Detect which cell encompasses the target text, then output its (X, Y) center coordinate. 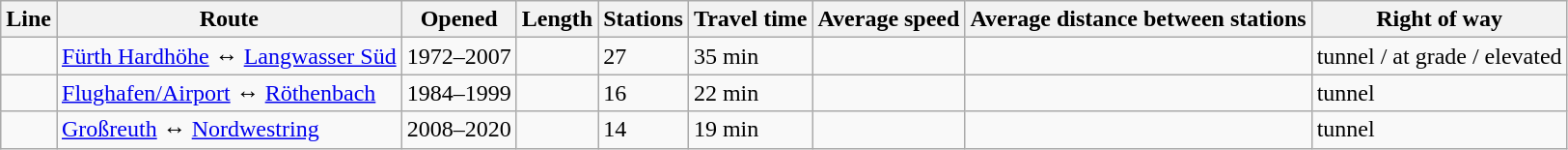
Großreuth ↔ Nordwestring (229, 130)
Opened (459, 19)
2008–2020 (459, 130)
Fürth Hardhöhe ↔ Langwasser Süd (229, 56)
Average speed (889, 19)
35 min (751, 56)
22 min (751, 93)
14 (644, 130)
tunnel / at grade / elevated (1440, 56)
19 min (751, 130)
16 (644, 93)
1972–2007 (459, 56)
Line (29, 19)
Length (557, 19)
Route (229, 19)
1984–1999 (459, 93)
Right of way (1440, 19)
27 (644, 56)
Average distance between stations (1139, 19)
Flughafen/Airport ↔ Röthenbach (229, 93)
Travel time (751, 19)
Stations (644, 19)
